Return [X, Y] of the center of cell containing provided text 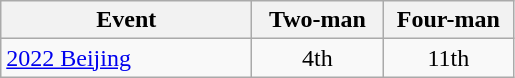
2022 Beijing [126, 58]
Event [126, 20]
4th [318, 58]
11th [448, 58]
Four-man [448, 20]
Two-man [318, 20]
